Scan for the cell matching the given text and deliver its (X, Y) coordinate at center. 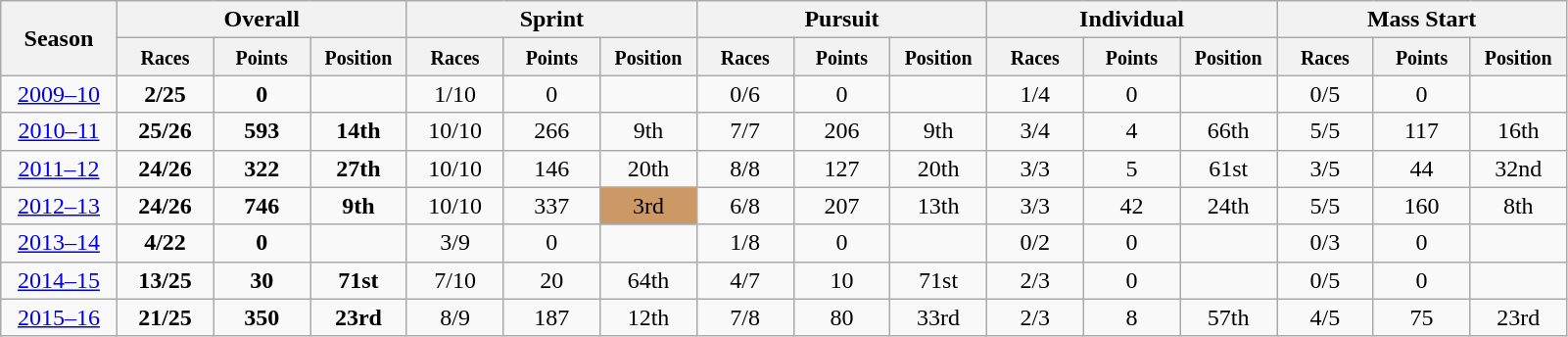
Overall (261, 20)
0/6 (744, 94)
44 (1422, 168)
4/22 (165, 243)
1/4 (1034, 94)
2014–15 (59, 280)
3rd (648, 206)
80 (842, 317)
2015–16 (59, 317)
10 (842, 280)
27th (358, 168)
42 (1132, 206)
146 (552, 168)
7/10 (454, 280)
3/4 (1034, 131)
25/26 (165, 131)
66th (1228, 131)
160 (1422, 206)
16th (1518, 131)
Pursuit (841, 20)
3/5 (1326, 168)
32nd (1518, 168)
2011–12 (59, 168)
3/9 (454, 243)
2/25 (165, 94)
Sprint (551, 20)
8 (1132, 317)
117 (1422, 131)
2010–11 (59, 131)
6/8 (744, 206)
1/8 (744, 243)
4/7 (744, 280)
746 (262, 206)
266 (552, 131)
20 (552, 280)
13th (938, 206)
Season (59, 38)
127 (842, 168)
Individual (1131, 20)
7/7 (744, 131)
322 (262, 168)
8th (1518, 206)
8/8 (744, 168)
75 (1422, 317)
30 (262, 280)
337 (552, 206)
14th (358, 131)
207 (842, 206)
64th (648, 280)
2009–10 (59, 94)
593 (262, 131)
1/10 (454, 94)
2013–14 (59, 243)
0/3 (1326, 243)
0/2 (1034, 243)
12th (648, 317)
57th (1228, 317)
24th (1228, 206)
5 (1132, 168)
8/9 (454, 317)
Mass Start (1422, 20)
206 (842, 131)
187 (552, 317)
4/5 (1326, 317)
350 (262, 317)
2012–13 (59, 206)
13/25 (165, 280)
33rd (938, 317)
21/25 (165, 317)
61st (1228, 168)
4 (1132, 131)
7/8 (744, 317)
